Identify which cell holds the provided text, then report its [x, y] central coordinate. 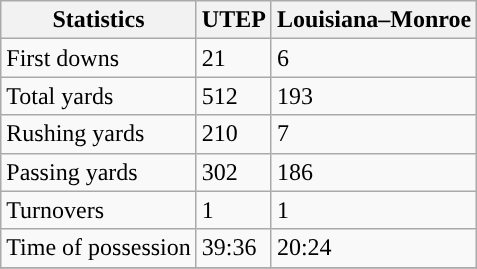
512 [234, 96]
Total yards [99, 96]
21 [234, 58]
39:36 [234, 248]
302 [234, 172]
7 [374, 134]
Time of possession [99, 248]
Rushing yards [99, 134]
20:24 [374, 248]
186 [374, 172]
193 [374, 96]
6 [374, 58]
UTEP [234, 20]
Passing yards [99, 172]
Louisiana–Monroe [374, 20]
Statistics [99, 20]
Turnovers [99, 210]
210 [234, 134]
First downs [99, 58]
